Find where the given text appears and provide that cell's center as [X, Y] coordinate. 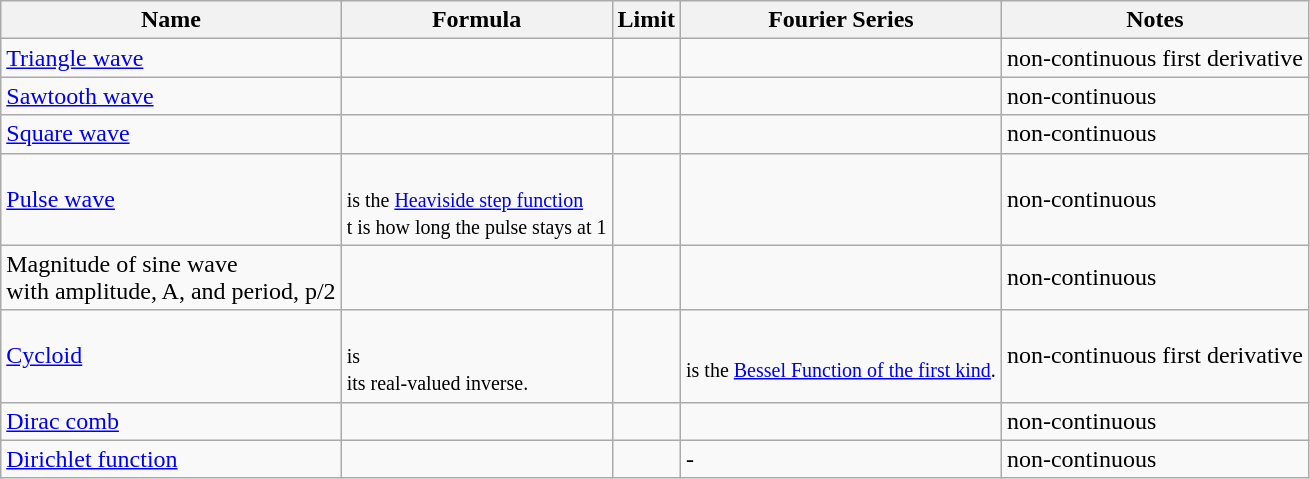
Sawtooth wave [171, 96]
is the Bessel Function of the first kind. [840, 356]
Pulse wave [171, 199]
Magnitude of sine wave with amplitude, A, and period, p/2 [171, 278]
is the Heaviside step functiont is how long the pulse stays at 1 [476, 199]
Fourier Series [840, 20]
Triangle wave [171, 58]
Square wave [171, 134]
Dirac comb [171, 421]
Dirichlet function [171, 459]
Formula [476, 20]
Limit [646, 20]
Name [171, 20]
Notes [1154, 20]
Cycloid [171, 356]
- [840, 459]
isits real-valued inverse. [476, 356]
